Output the [x, y] coordinate of the center of the cell containing the given text.  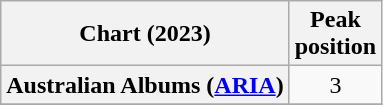
Australian Albums (ARIA) [145, 85]
Chart (2023) [145, 34]
3 [335, 85]
Peakposition [335, 34]
